Return [X, Y] of the center of cell containing provided text 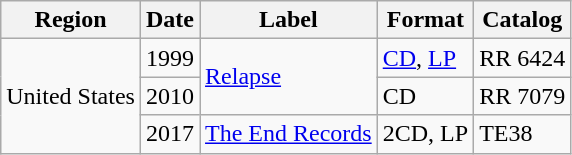
Relapse [289, 77]
RR 6424 [522, 58]
2017 [170, 134]
Label [289, 20]
RR 7079 [522, 96]
United States [71, 96]
CD, LP [425, 58]
Format [425, 20]
Region [71, 20]
Date [170, 20]
2CD, LP [425, 134]
The End Records [289, 134]
1999 [170, 58]
2010 [170, 96]
TE38 [522, 134]
Catalog [522, 20]
CD [425, 96]
